Determine the (X, Y) coordinate at the center of the cell enclosing the given text.  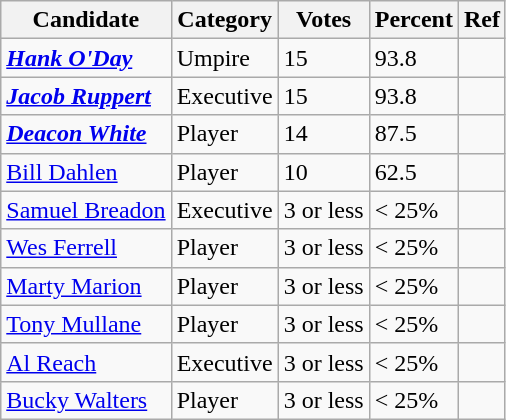
Umpire (224, 58)
10 (324, 172)
Tony Mullane (86, 324)
Hank O'Day (86, 58)
Jacob Ruppert (86, 96)
Category (224, 20)
Bill Dahlen (86, 172)
Votes (324, 20)
Deacon White (86, 134)
Al Reach (86, 362)
62.5 (414, 172)
14 (324, 134)
Samuel Breadon (86, 210)
Ref (482, 20)
Bucky Walters (86, 400)
Candidate (86, 20)
Marty Marion (86, 286)
Percent (414, 20)
Wes Ferrell (86, 248)
87.5 (414, 134)
